Search for the cell housing the specified text and yield its (x, y) center coordinate. 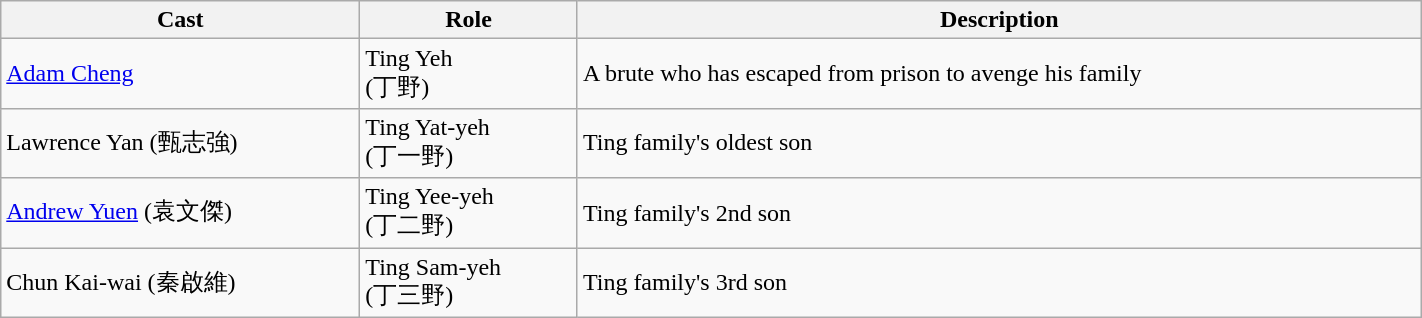
Andrew Yuen (袁文傑) (180, 213)
A brute who has escaped from prison to avenge his family (999, 74)
Cast (180, 20)
Ting family's oldest son (999, 143)
Description (999, 20)
Ting Sam-yeh(丁三野) (469, 283)
Lawrence Yan (甄志強) (180, 143)
Ting Yat-yeh(丁一野) (469, 143)
Adam Cheng (180, 74)
Ting Yeh(丁野) (469, 74)
Ting family's 2nd son (999, 213)
Chun Kai-wai (秦啟維) (180, 283)
Ting family's 3rd son (999, 283)
Role (469, 20)
Ting Yee-yeh(丁二野) (469, 213)
